Scan for the cell matching the given text and deliver its (x, y) coordinate at center. 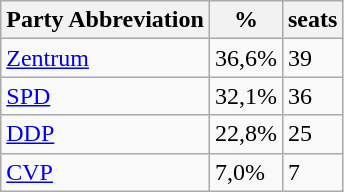
Party Abbreviation (106, 20)
7 (312, 172)
36,6% (246, 58)
CVP (106, 172)
DDP (106, 134)
32,1% (246, 96)
seats (312, 20)
SPD (106, 96)
22,8% (246, 134)
Zentrum (106, 58)
36 (312, 96)
7,0% (246, 172)
25 (312, 134)
39 (312, 58)
% (246, 20)
